Capture the cell that displays the provided text and extract its (X, Y) central coordinate. 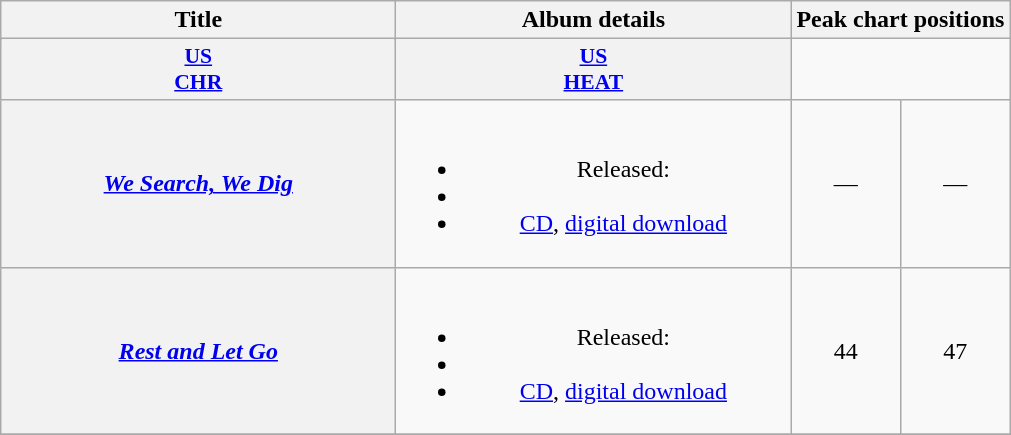
Title (198, 20)
Rest and Let Go (198, 350)
47 (955, 350)
44 (846, 350)
USCHR (198, 70)
USHEAT (594, 70)
Album details (594, 20)
We Search, We Dig (198, 184)
Peak chart positions (900, 20)
